Capture the cell that displays the provided text and extract its [x, y] central coordinate. 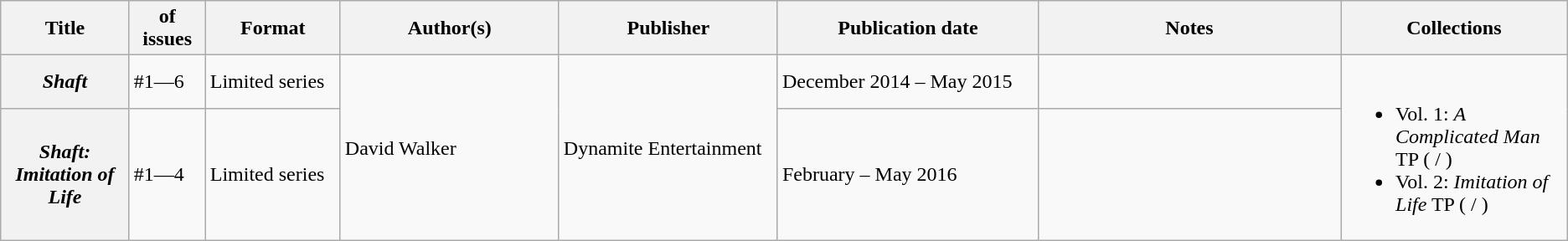
of issues [168, 28]
Dynamite Entertainment [668, 147]
December 2014 – May 2015 [908, 82]
February – May 2016 [908, 174]
Format [273, 28]
Author(s) [449, 28]
Collections [1454, 28]
#1—6 [168, 82]
Publisher [668, 28]
Publication date [908, 28]
Vol. 1: A Complicated Man TP ( / )Vol. 2: Imitation of Life TP ( / ) [1454, 147]
Shaft [65, 82]
Shaft: Imitation of Life [65, 174]
Title [65, 28]
#1—4 [168, 174]
David Walker [449, 147]
Notes [1189, 28]
